Locate the cell with the specified text and output its (X, Y) center coordinate. 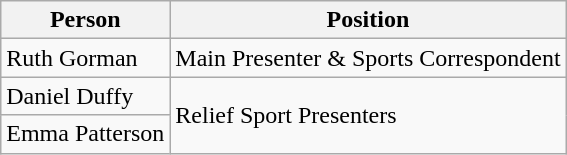
Main Presenter & Sports Correspondent (368, 58)
Relief Sport Presenters (368, 115)
Position (368, 20)
Ruth Gorman (86, 58)
Person (86, 20)
Emma Patterson (86, 134)
Daniel Duffy (86, 96)
